Return the (x, y) coordinate for the center point of the cell that contains the specified text.  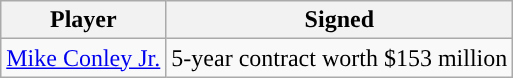
Player (84, 20)
Mike Conley Jr. (84, 58)
5-year contract worth $153 million (340, 58)
Signed (340, 20)
